Provide the [X, Y] coordinate of the cell's center where the given text is located.  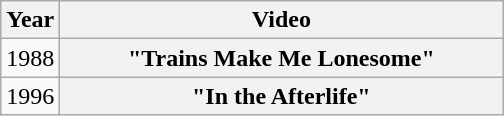
"In the Afterlife" [282, 96]
1988 [30, 58]
"Trains Make Me Lonesome" [282, 58]
1996 [30, 96]
Video [282, 20]
Year [30, 20]
